Provide the (x, y) coordinate of the cell's center where the given text is located.  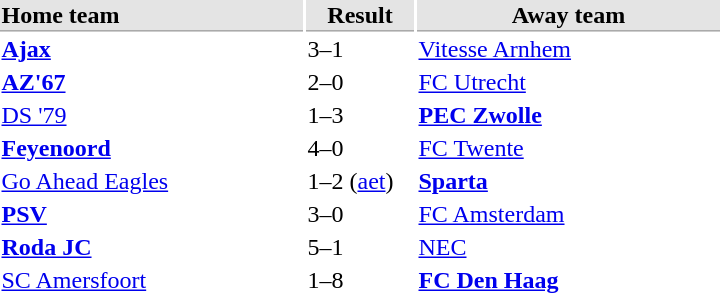
DS '79 (152, 115)
AZ'67 (152, 83)
1–3 (360, 115)
PSV (152, 215)
FC Utrecht (568, 83)
Go Ahead Eagles (152, 181)
Feyenoord (152, 149)
Vitesse Arnhem (568, 49)
Ajax (152, 49)
2–0 (360, 83)
Result (360, 16)
Roda JC (152, 247)
3–1 (360, 49)
NEC (568, 247)
PEC Zwolle (568, 115)
5–1 (360, 247)
4–0 (360, 149)
Away team (568, 16)
Sparta (568, 181)
FC Twente (568, 149)
3–0 (360, 215)
Home team (152, 16)
FC Amsterdam (568, 215)
1–2 (aet) (360, 181)
